Provide the [X, Y] coordinate of the cell's center where the given text is located.  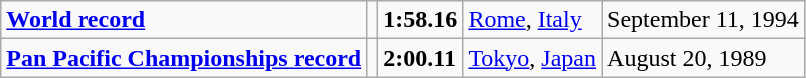
Pan Pacific Championships record [184, 58]
Tokyo, Japan [532, 58]
Rome, Italy [532, 20]
1:58.16 [420, 20]
September 11, 1994 [704, 20]
August 20, 1989 [704, 58]
2:00.11 [420, 58]
World record [184, 20]
